Identify which cell holds the provided text, then report its [x, y] central coordinate. 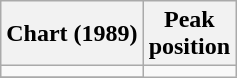
Peakposition [189, 34]
Chart (1989) [72, 34]
